Capture the cell that displays the provided text and extract its [X, Y] central coordinate. 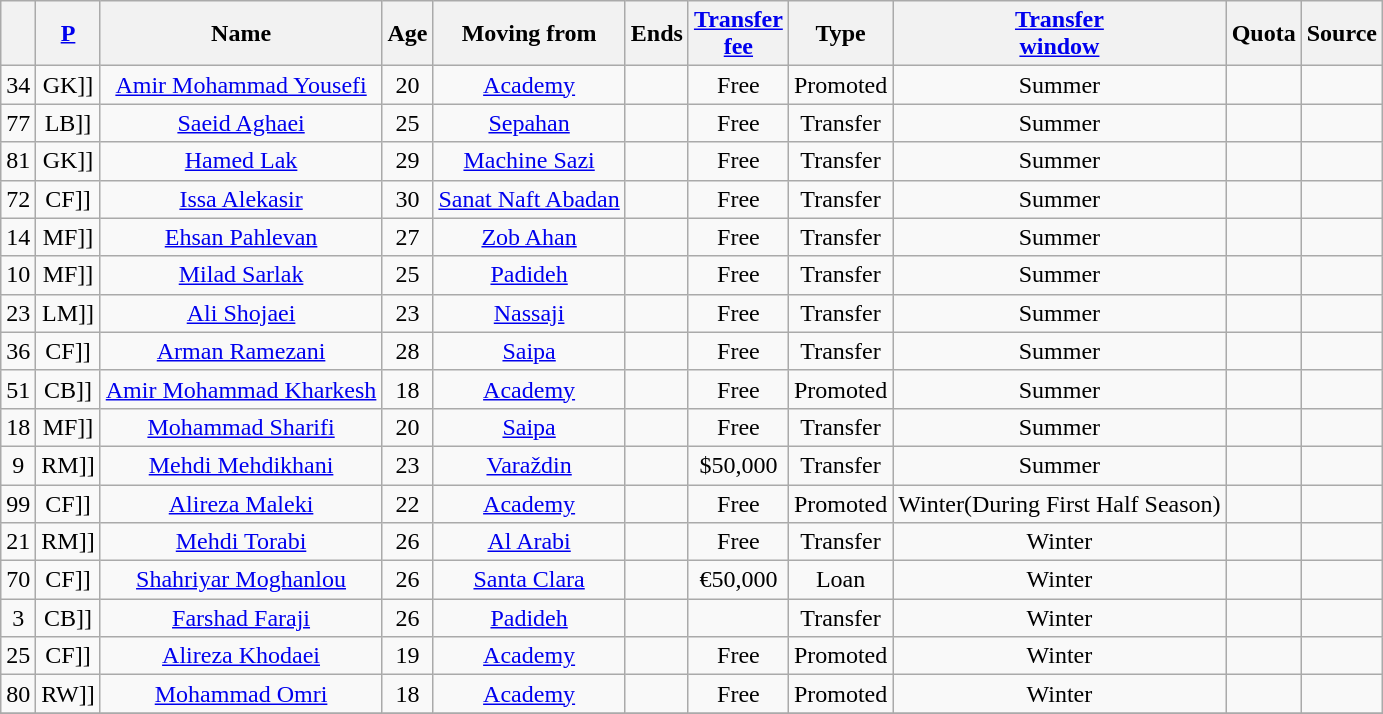
Source [1342, 34]
Milad Sarlak [241, 275]
Amir Mohammad Kharkesh [241, 389]
27 [408, 237]
Sepahan [529, 123]
72 [18, 199]
Age [408, 34]
Nassaji [529, 313]
Loan [840, 580]
3 [18, 618]
Transferwindow [1060, 34]
Farshad Faraji [241, 618]
19 [408, 656]
Varaždin [529, 465]
Ehsan Pahlevan [241, 237]
Ali Shojaei [241, 313]
LB]] [68, 123]
Sanat Naft Abadan [529, 199]
Santa Clara [529, 580]
Mehdi Mehdikhani [241, 465]
22 [408, 503]
34 [18, 85]
Transferfee [738, 34]
Ends [656, 34]
Saeid Aghaei [241, 123]
51 [18, 389]
$50,000 [738, 465]
30 [408, 199]
77 [18, 123]
Winter(During First Half Season) [1060, 503]
RW]] [68, 694]
€50,000 [738, 580]
29 [408, 161]
70 [18, 580]
Quota [1264, 34]
9 [18, 465]
21 [18, 542]
81 [18, 161]
80 [18, 694]
Issa Alekasir [241, 199]
Mohammad Sharifi [241, 427]
Mehdi Torabi [241, 542]
14 [18, 237]
10 [18, 275]
LM]] [68, 313]
36 [18, 351]
Zob Ahan [529, 237]
Name [241, 34]
Mohammad Omri [241, 694]
P [68, 34]
Shahriyar Moghanlou [241, 580]
Moving from [529, 34]
Alireza Maleki [241, 503]
Arman Ramezani [241, 351]
99 [18, 503]
Alireza Khodaei [241, 656]
Type [840, 34]
28 [408, 351]
Hamed Lak [241, 161]
Machine Sazi [529, 161]
Amir Mohammad Yousefi [241, 85]
Al Arabi [529, 542]
